Identify which cell holds the provided text, then report its (X, Y) central coordinate. 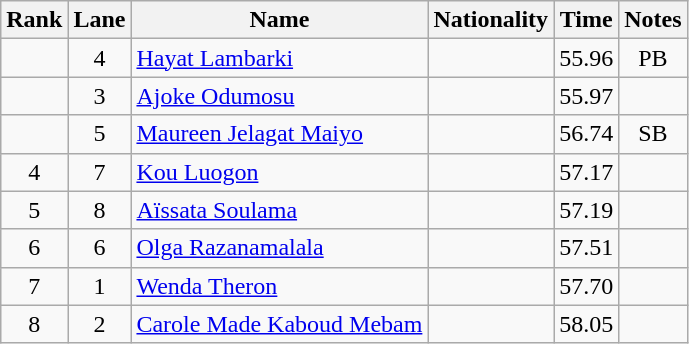
Time (586, 20)
57.70 (586, 286)
Wenda Theron (280, 286)
58.05 (586, 324)
PB (653, 58)
Nationality (491, 20)
55.96 (586, 58)
SB (653, 134)
Aïssata Soulama (280, 210)
3 (100, 96)
Name (280, 20)
2 (100, 324)
55.97 (586, 96)
Olga Razanamalala (280, 248)
Hayat Lambarki (280, 58)
Ajoke Odumosu (280, 96)
1 (100, 286)
57.19 (586, 210)
Notes (653, 20)
57.51 (586, 248)
Carole Made Kaboud Mebam (280, 324)
Maureen Jelagat Maiyo (280, 134)
56.74 (586, 134)
57.17 (586, 172)
Rank (34, 20)
Lane (100, 20)
Kou Luogon (280, 172)
